Determine the (X, Y) coordinate at the center of the cell enclosing the given text.  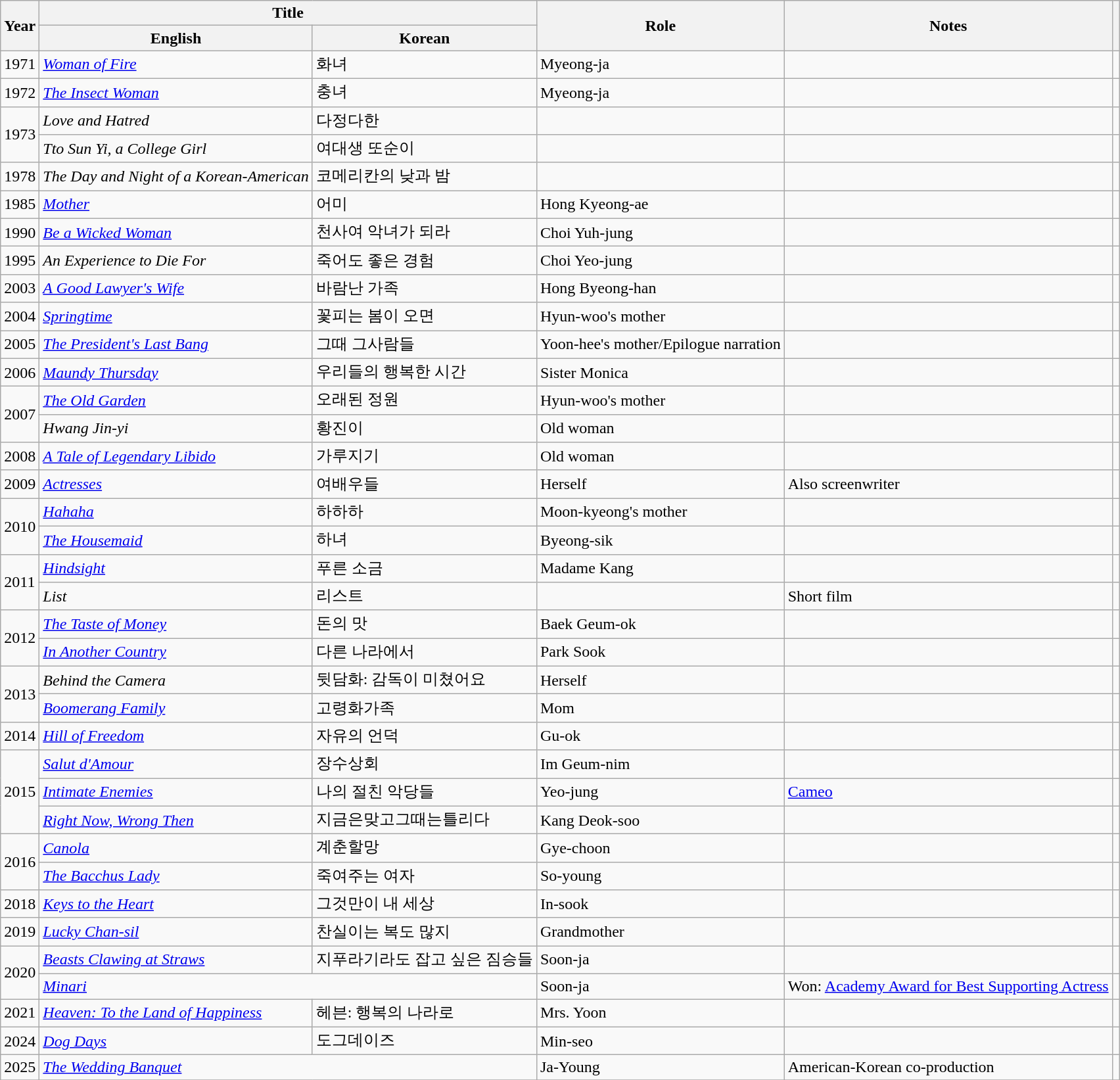
코메리칸의 낮과 밤 (425, 176)
다른 나라에서 (425, 652)
1990 (20, 233)
Right Now, Wrong Then (176, 820)
2003 (20, 288)
Maundy Thursday (176, 372)
Also screenwriter (948, 484)
Yoon-hee's mother/Epilogue narration (660, 344)
A Tale of Legendary Libido (176, 456)
Gye-choon (660, 848)
Woman of Fire (176, 64)
Tto Sun Yi, a College Girl (176, 149)
Be a Wicked Woman (176, 233)
화녀 (425, 64)
2005 (20, 344)
2016 (20, 862)
1972 (20, 92)
Mom (660, 709)
A Good Lawyer's Wife (176, 288)
Heaven: To the Land of Happiness (176, 1014)
The Housemaid (176, 540)
하녀 (425, 540)
하하하 (425, 513)
푸른 소금 (425, 568)
English (176, 38)
우리들의 행복한 시간 (425, 372)
The Bacchus Lady (176, 876)
The Taste of Money (176, 624)
Canola (176, 848)
Won: Academy Award for Best Supporting Actress (948, 986)
Cameo (948, 793)
1971 (20, 64)
1978 (20, 176)
Beasts Clawing at Straws (176, 960)
2021 (20, 1014)
2004 (20, 317)
American-Korean co-production (948, 1068)
Salut d'Amour (176, 764)
그것만이 내 세상 (425, 904)
Hong Kyeong-ae (660, 205)
1973 (20, 134)
In Another Country (176, 652)
가루지기 (425, 456)
List (176, 597)
도그데이즈 (425, 1041)
여대생 또순이 (425, 149)
바람난 가족 (425, 288)
Byeong-sik (660, 540)
지푸라기라도 잡고 싶은 짐승들 (425, 960)
고령화가족 (425, 709)
2015 (20, 792)
다정다한 (425, 121)
찬실이는 복도 많지 (425, 932)
장수상회 (425, 764)
Choi Yeo-jung (660, 260)
2014 (20, 736)
Actresses (176, 484)
Springtime (176, 317)
꽃피는 봄이 오면 (425, 317)
Hong Byeong-han (660, 288)
2008 (20, 456)
그때 그사람들 (425, 344)
2012 (20, 638)
Im Geum-nim (660, 764)
충녀 (425, 92)
Notes (948, 26)
Min-seo (660, 1041)
Hill of Freedom (176, 736)
The Insect Woman (176, 92)
계춘할망 (425, 848)
Gu-ok (660, 736)
2007 (20, 414)
Mrs. Yoon (660, 1014)
Kang Deok-soo (660, 820)
나의 절친 악당들 (425, 793)
The President's Last Bang (176, 344)
Role (660, 26)
2020 (20, 973)
돈의 맛 (425, 624)
The Day and Night of a Korean-American (176, 176)
지금은맞고그때는틀리다 (425, 820)
뒷담화: 감독이 미쳤어요 (425, 680)
Short film (948, 597)
An Experience to Die For (176, 260)
2018 (20, 904)
Grandmother (660, 932)
Title (288, 13)
죽여주는 여자 (425, 876)
Korean (425, 38)
Sister Monica (660, 372)
Moon-kyeong's mother (660, 513)
2019 (20, 932)
Ja-Young (660, 1068)
자유의 언덕 (425, 736)
Choi Yuh-jung (660, 233)
2010 (20, 526)
In-sook (660, 904)
어미 (425, 205)
Dog Days (176, 1041)
2025 (20, 1068)
Mother (176, 205)
The Wedding Banquet (288, 1068)
Hwang Jin-yi (176, 429)
The Old Garden (176, 401)
Intimate Enemies (176, 793)
리스트 (425, 597)
2024 (20, 1041)
천사여 악녀가 되라 (425, 233)
여배우들 (425, 484)
Behind the Camera (176, 680)
Boomerang Family (176, 709)
죽어도 좋은 경험 (425, 260)
Yeo-jung (660, 793)
Lucky Chan-sil (176, 932)
헤븐: 행복의 나라로 (425, 1014)
Minari (288, 986)
Hahaha (176, 513)
Love and Hatred (176, 121)
1985 (20, 205)
Madame Kang (660, 568)
Hindsight (176, 568)
2006 (20, 372)
1995 (20, 260)
2009 (20, 484)
2013 (20, 694)
황진이 (425, 429)
Keys to the Heart (176, 904)
Park Sook (660, 652)
So-young (660, 876)
Baek Geum-ok (660, 624)
Year (20, 26)
오래된 정원 (425, 401)
2011 (20, 582)
